Scan for the cell matching the given text and deliver its [X, Y] coordinate at center. 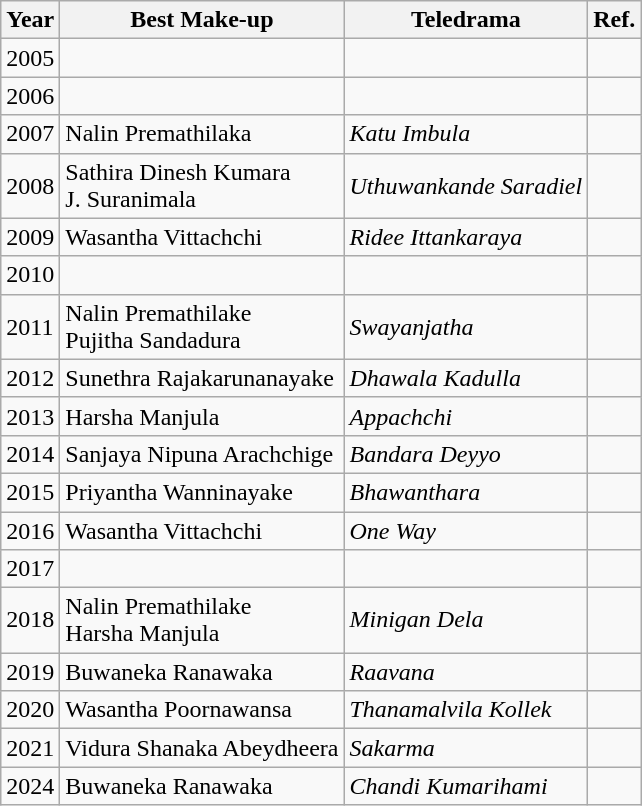
Nalin Premathilaka [202, 134]
Nalin Premathilake Harsha Manjula [202, 620]
2006 [30, 96]
Minigan Dela [466, 620]
2018 [30, 620]
Swayanjatha [466, 326]
2008 [30, 186]
Raavana [466, 672]
2011 [30, 326]
Chandi Kumarihami [466, 786]
Bhawanthara [466, 492]
2012 [30, 378]
2007 [30, 134]
Nalin Premathilake Pujitha Sandadura [202, 326]
Sakarma [466, 748]
2020 [30, 710]
2024 [30, 786]
Bandara Deyyo [466, 454]
Thanamalvila Kollek [466, 710]
Sunethra Rajakarunanayake [202, 378]
Sanjaya Nipuna Arachchige [202, 454]
Sathira Dinesh Kumara J. Suranimala [202, 186]
Year [30, 20]
Ref. [614, 20]
2015 [30, 492]
Priyantha Wanninayake [202, 492]
Harsha Manjula [202, 416]
2010 [30, 275]
Vidura Shanaka Abeydheera [202, 748]
Ridee Ittankaraya [466, 237]
2009 [30, 237]
2019 [30, 672]
Uthuwankande Saradiel [466, 186]
2013 [30, 416]
2005 [30, 58]
Teledrama [466, 20]
Best Make-up [202, 20]
Wasantha Poornawansa [202, 710]
Dhawala Kadulla [466, 378]
One Way [466, 531]
Appachchi [466, 416]
2021 [30, 748]
2014 [30, 454]
Katu Imbula [466, 134]
2017 [30, 569]
2016 [30, 531]
